For the text-containing cell, return its midpoint in [x, y] coordinate format. 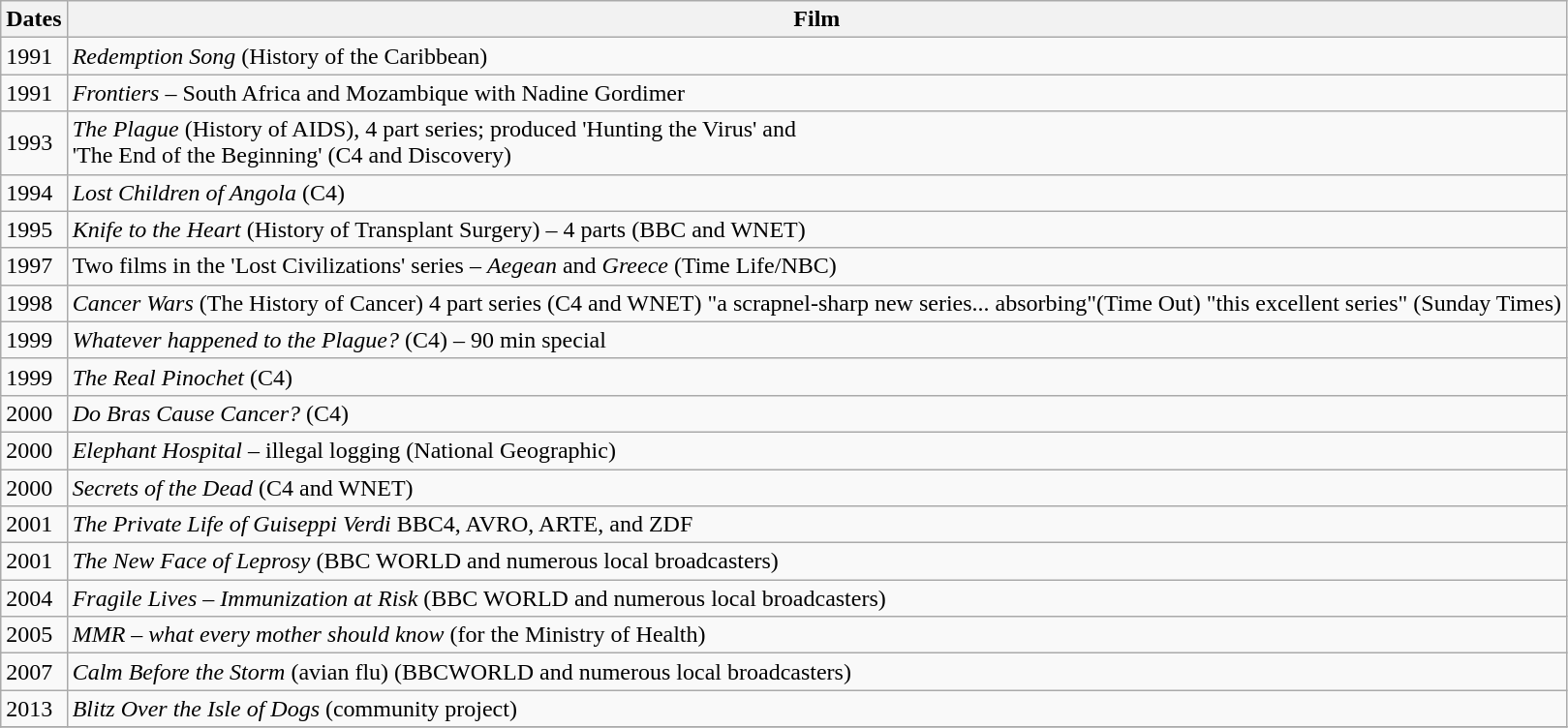
Elephant Hospital – illegal logging (National Geographic) [816, 450]
Calm Before the Storm (avian flu) (BBCWORLD and numerous local broadcasters) [816, 672]
2005 [34, 635]
Redemption Song (History of the Caribbean) [816, 56]
The Real Pinochet (C4) [816, 377]
Secrets of the Dead (C4 and WNET) [816, 487]
1998 [34, 303]
2013 [34, 709]
Film [816, 19]
2004 [34, 598]
The Plague (History of AIDS), 4 part series; produced 'Hunting the Virus' and 'The End of the Beginning' (C4 and Discovery) [816, 143]
The New Face of Leprosy (BBC WORLD and numerous local broadcasters) [816, 561]
1994 [34, 193]
2007 [34, 672]
Two films in the 'Lost Civilizations' series – Aegean and Greece (Time Life/NBC) [816, 266]
1995 [34, 229]
Lost Children of Angola (C4) [816, 193]
Dates [34, 19]
MMR – what every mother should know (for the Ministry of Health) [816, 635]
Whatever happened to the Plague? (C4) – 90 min special [816, 340]
Blitz Over the Isle of Dogs (community project) [816, 709]
Frontiers – South Africa and Mozambique with Nadine Gordimer [816, 93]
The Private Life of Guiseppi Verdi BBC4, AVRO, ARTE, and ZDF [816, 525]
Do Bras Cause Cancer? (C4) [816, 413]
Knife to the Heart (History of Transplant Surgery) – 4 parts (BBC and WNET) [816, 229]
1993 [34, 143]
Fragile Lives – Immunization at Risk (BBC WORLD and numerous local broadcasters) [816, 598]
1997 [34, 266]
